Pinpoint the cell where the given text exists, returning its [X, Y] midpoint coordinate. 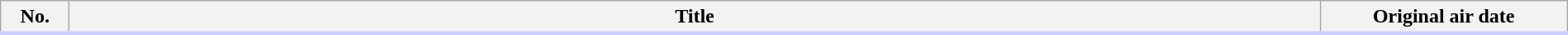
No. [35, 17]
Title [695, 17]
Original air date [1444, 17]
